Search for the cell housing the specified text and yield its [X, Y] center coordinate. 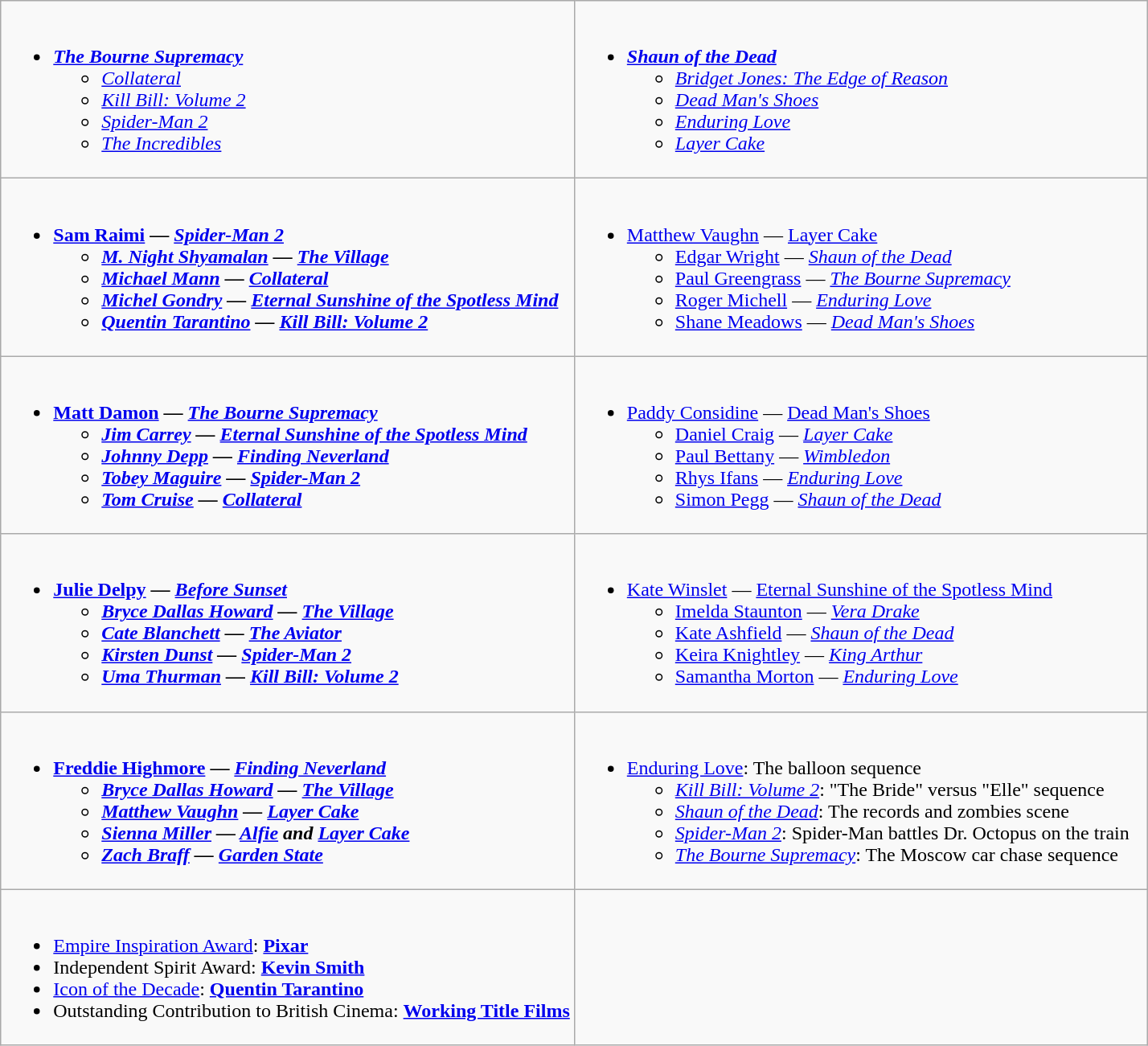
The Bourne SupremacyCollateralKill Bill: Volume 2Spider-Man 2The Incredibles [288, 90]
Shaun of the DeadBridget Jones: The Edge of ReasonDead Man's ShoesEnduring LoveLayer Cake [861, 90]
Julie Delpy — Before SunsetBryce Dallas Howard — The VillageCate Blanchett — The AviatorKirsten Dunst — Spider-Man 2Uma Thurman — Kill Bill: Volume 2 [288, 622]
Paddy Considine — Dead Man's ShoesDaniel Craig — Layer CakePaul Bettany — WimbledonRhys Ifans — Enduring LoveSimon Pegg — Shaun of the Dead [861, 445]
